Detect which cell encompasses the target text, then output its (X, Y) center coordinate. 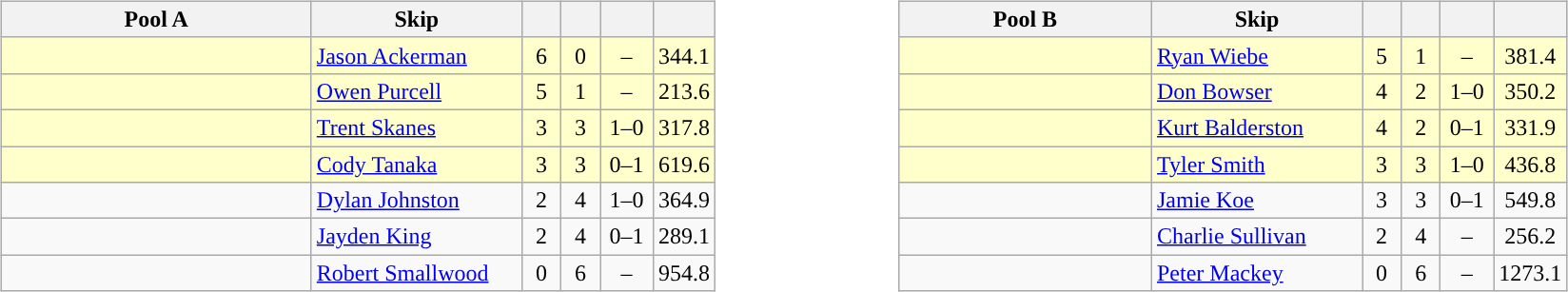
364.9 (685, 201)
Pool B (1025, 19)
Jason Ackerman (417, 55)
Charlie Sullivan (1256, 237)
549.8 (1530, 201)
213.6 (685, 91)
Tyler Smith (1256, 165)
Trent Skanes (417, 127)
289.1 (685, 237)
344.1 (685, 55)
Owen Purcell (417, 91)
Kurt Balderston (1256, 127)
317.8 (685, 127)
256.2 (1530, 237)
Cody Tanaka (417, 165)
350.2 (1530, 91)
436.8 (1530, 165)
381.4 (1530, 55)
Robert Smallwood (417, 273)
Don Bowser (1256, 91)
619.6 (685, 165)
Pool A (156, 19)
1273.1 (1530, 273)
Jamie Koe (1256, 201)
Ryan Wiebe (1256, 55)
Peter Mackey (1256, 273)
954.8 (685, 273)
Jayden King (417, 237)
Dylan Johnston (417, 201)
331.9 (1530, 127)
